Provide the (X, Y) coordinate of the cell's center where the given text is located.  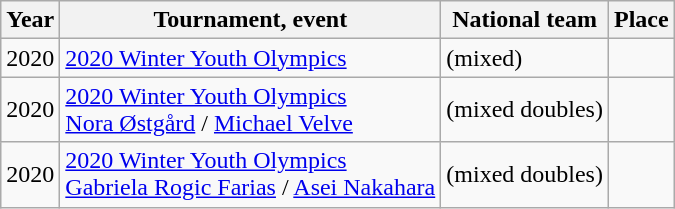
2020 Winter Youth Olympics Nora Østgård / Michael Velve (250, 110)
National team (525, 20)
2020 Winter Youth Olympics Gabriela Rogic Farias / Asei Nakahara (250, 174)
Year (30, 20)
Tournament, event (250, 20)
2020 Winter Youth Olympics (250, 58)
Place (641, 20)
(mixed) (525, 58)
